Output the [X, Y] coordinate of the center of the cell containing the given text.  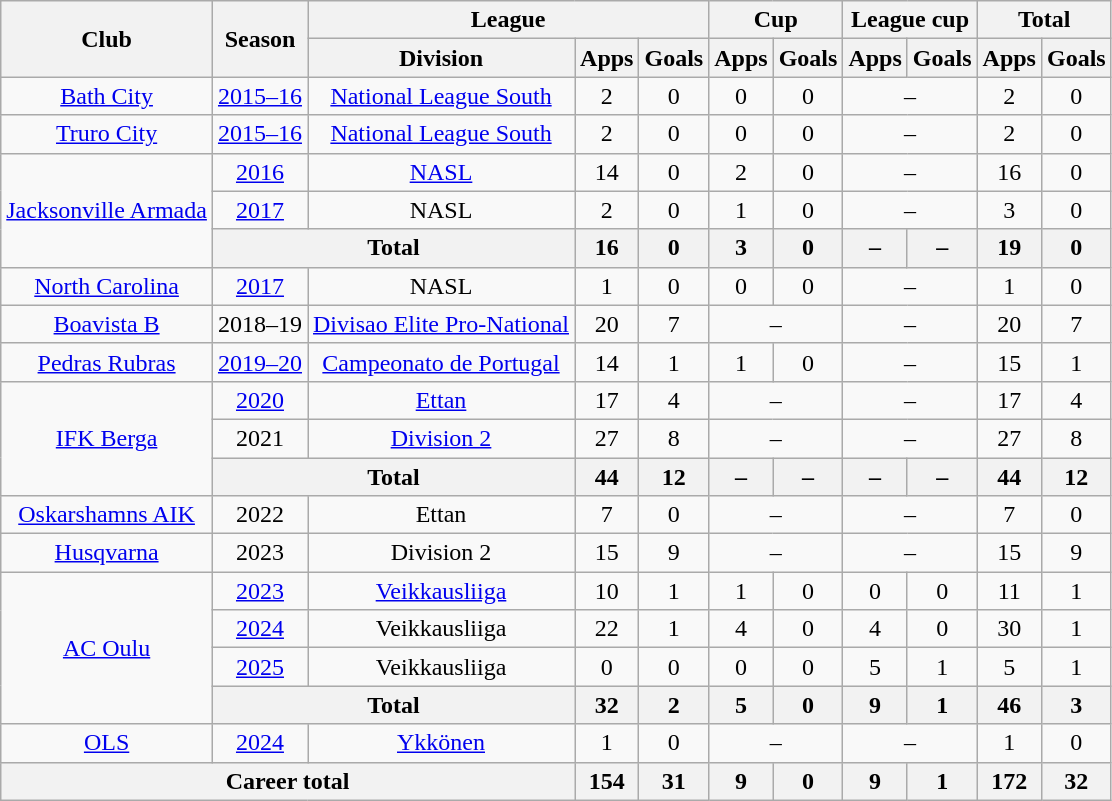
31 [674, 781]
2025 [260, 667]
North Carolina [107, 286]
Campeonato de Portugal [442, 362]
2022 [260, 515]
AC Oulu [107, 648]
2019–20 [260, 362]
Truro City [107, 134]
Divisao Elite Pro-National [442, 324]
46 [1009, 705]
19 [1009, 248]
2016 [260, 172]
Cup [776, 20]
IFK Berga [107, 438]
22 [607, 629]
OLS [107, 743]
Jacksonville Armada [107, 210]
172 [1009, 781]
League [508, 20]
Boavista B [107, 324]
Division [442, 58]
2020 [260, 400]
League cup [910, 20]
Bath City [107, 96]
154 [607, 781]
Ykkönen [442, 743]
2021 [260, 438]
Career total [288, 781]
11 [1009, 591]
Season [260, 39]
10 [607, 591]
Pedras Rubras [107, 362]
Husqvarna [107, 553]
30 [1009, 629]
Club [107, 39]
2018–19 [260, 324]
Oskarshamns AIK [107, 515]
